Return [X, Y] of the center of cell containing provided text 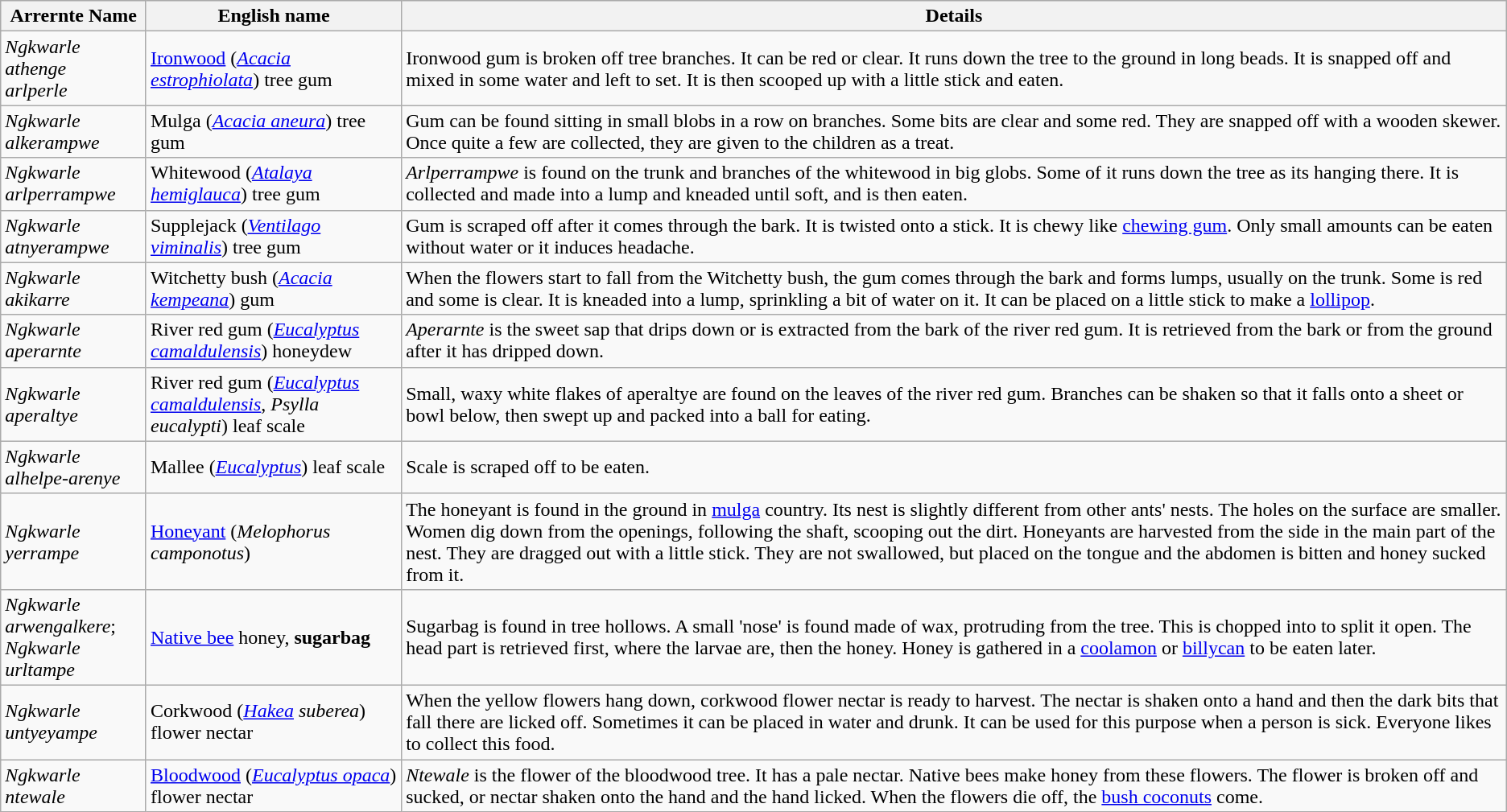
English name [274, 16]
Mallee (Eucalyptus) leaf scale [274, 467]
Ngkwarle alkerampwe [74, 132]
Ngkwarle aperaltye [74, 404]
Ngkwarle athenge arlperle [74, 68]
Ironwood (Acacia estrophiolata) tree gum [274, 68]
Ngkwarle untyeyampe [74, 722]
Witchetty bush (Acacia kempeana) gum [274, 288]
Bloodwood (Eucalyptus opaca) flower nectar [274, 785]
Honeyant (Melophorus camponotus) [274, 541]
Ngkwarle alhelpe-arenye [74, 467]
River red gum (Eucalyptus camaldulensis) honeydew [274, 341]
Arrernte Name [74, 16]
Ngkwarle aperarnte [74, 341]
Ngkwarle arwengalkere; Ngkwarle urltampe [74, 637]
Ngkwarle atnyerampwe [74, 237]
Scale is scraped off to be eaten. [955, 467]
Details [955, 16]
Corkwood (Hakea suberea) flower nectar [274, 722]
River red gum (Eucalyptus camaldulensis, Psylla eucalypti) leaf scale [274, 404]
Ngkwarle arlperrampwe [74, 183]
Whitewood (Atalaya hemiglauca) tree gum [274, 183]
Native bee honey, sugarbag [274, 637]
Supplejack (Ventilago viminalis) tree gum [274, 237]
Ngkwarle yerrampe [74, 541]
Mulga (Acacia aneura) tree gum [274, 132]
Ngkwarle ntewale [74, 785]
Ngkwarle akikarre [74, 288]
